Locate the cell with the specified text and output its [x, y] center coordinate. 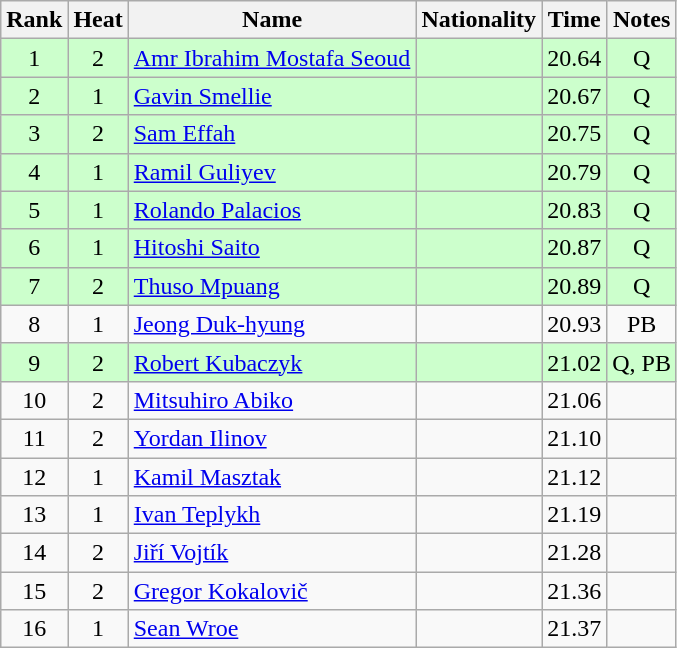
Hitoshi Saito [272, 248]
Yordan Ilinov [272, 438]
Amr Ibrahim Mostafa Seoud [272, 58]
Gregor Kokalovič [272, 591]
20.87 [574, 248]
6 [34, 248]
Heat [98, 20]
Thuso Mpuang [272, 286]
PB [642, 324]
Q, PB [642, 362]
9 [34, 362]
16 [34, 629]
Jeong Duk-hyung [272, 324]
Gavin Smellie [272, 96]
21.10 [574, 438]
21.36 [574, 591]
Time [574, 20]
Rank [34, 20]
Name [272, 20]
Nationality [479, 20]
20.83 [574, 210]
21.12 [574, 477]
10 [34, 400]
11 [34, 438]
8 [34, 324]
Sean Wroe [272, 629]
21.37 [574, 629]
7 [34, 286]
20.79 [574, 172]
Notes [642, 20]
21.28 [574, 553]
Mitsuhiro Abiko [272, 400]
5 [34, 210]
Kamil Masztak [272, 477]
15 [34, 591]
Ivan Teplykh [272, 515]
3 [34, 134]
20.89 [574, 286]
21.06 [574, 400]
Jiří Vojtík [272, 553]
20.64 [574, 58]
4 [34, 172]
14 [34, 553]
21.02 [574, 362]
Rolando Palacios [272, 210]
21.19 [574, 515]
13 [34, 515]
20.67 [574, 96]
Robert Kubaczyk [272, 362]
12 [34, 477]
20.75 [574, 134]
Ramil Guliyev [272, 172]
Sam Effah [272, 134]
20.93 [574, 324]
